Capture the cell that displays the provided text and extract its [x, y] central coordinate. 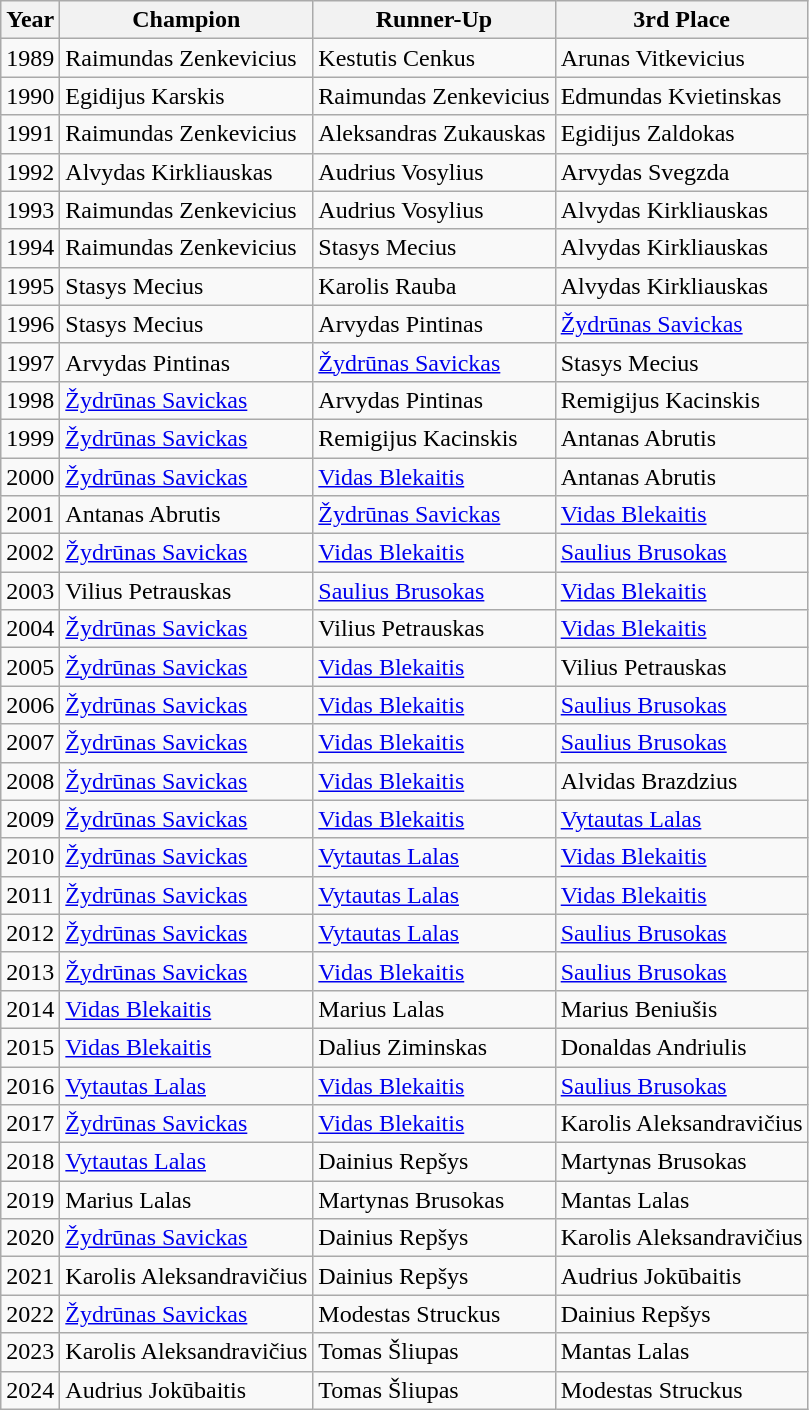
Arvydas Svegzda [682, 172]
Edmundas Kvietinskas [682, 96]
2017 [30, 1124]
Year [30, 20]
Marius Beniušis [682, 1009]
1990 [30, 96]
1999 [30, 438]
2020 [30, 1238]
Dalius Ziminskas [434, 1047]
Egidijus Zaldokas [682, 134]
Kestutis Cenkus [434, 58]
1998 [30, 400]
1995 [30, 286]
Donaldas Andriulis [682, 1047]
3rd Place [682, 20]
2003 [30, 591]
2010 [30, 857]
Runner-Up [434, 20]
1991 [30, 134]
2000 [30, 477]
2007 [30, 743]
2001 [30, 515]
2014 [30, 1009]
Egidijus Karskis [186, 96]
2022 [30, 1314]
2002 [30, 553]
2015 [30, 1047]
2004 [30, 629]
1996 [30, 324]
2016 [30, 1085]
2021 [30, 1276]
2024 [30, 1390]
2013 [30, 971]
1992 [30, 172]
Aleksandras Zukauskas [434, 134]
Alvidas Brazdzius [682, 781]
2011 [30, 895]
2005 [30, 667]
1993 [30, 210]
2019 [30, 1200]
Champion [186, 20]
1997 [30, 362]
2009 [30, 819]
1989 [30, 58]
2006 [30, 705]
2012 [30, 933]
Karolis Rauba [434, 286]
1994 [30, 248]
2008 [30, 781]
Arunas Vitkevicius [682, 58]
2018 [30, 1162]
2023 [30, 1352]
